Capture the cell that displays the provided text and extract its [x, y] central coordinate. 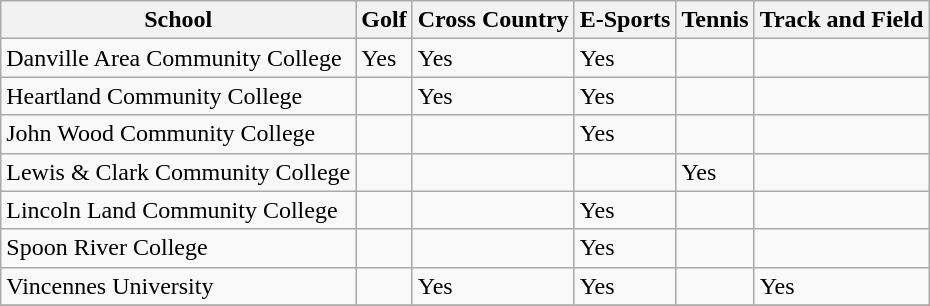
John Wood Community College [178, 134]
Lewis & Clark Community College [178, 172]
E-Sports [625, 20]
Heartland Community College [178, 96]
Spoon River College [178, 248]
Tennis [715, 20]
Vincennes University [178, 286]
Track and Field [842, 20]
Golf [384, 20]
Cross Country [493, 20]
Danville Area Community College [178, 58]
Lincoln Land Community College [178, 210]
School [178, 20]
